Determine the (X, Y) coordinate at the center of the cell enclosing the given text.  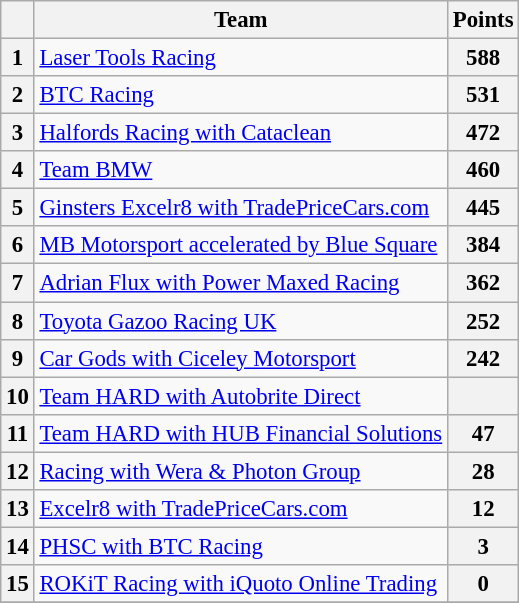
Team (240, 20)
11 (18, 433)
13 (18, 509)
Team HARD with Autobrite Direct (240, 396)
Points (482, 20)
Adrian Flux with Power Maxed Racing (240, 283)
362 (482, 283)
Team HARD with HUB Financial Solutions (240, 433)
47 (482, 433)
9 (18, 358)
PHSC with BTC Racing (240, 546)
5 (18, 208)
384 (482, 245)
BTC Racing (240, 95)
472 (482, 133)
Ginsters Excelr8 with TradePriceCars.com (240, 208)
4 (18, 170)
252 (482, 321)
2 (18, 95)
28 (482, 471)
Racing with Wera & Photon Group (240, 471)
531 (482, 95)
8 (18, 321)
Team BMW (240, 170)
7 (18, 283)
Excelr8 with TradePriceCars.com (240, 509)
15 (18, 584)
445 (482, 208)
Halfords Racing with Cataclean (240, 133)
588 (482, 58)
Car Gods with Ciceley Motorsport (240, 358)
6 (18, 245)
242 (482, 358)
10 (18, 396)
14 (18, 546)
460 (482, 170)
Laser Tools Racing (240, 58)
ROKiT Racing with iQuoto Online Trading (240, 584)
MB Motorsport accelerated by Blue Square (240, 245)
1 (18, 58)
0 (482, 584)
Toyota Gazoo Racing UK (240, 321)
